For the text-containing cell, return its midpoint in [x, y] coordinate format. 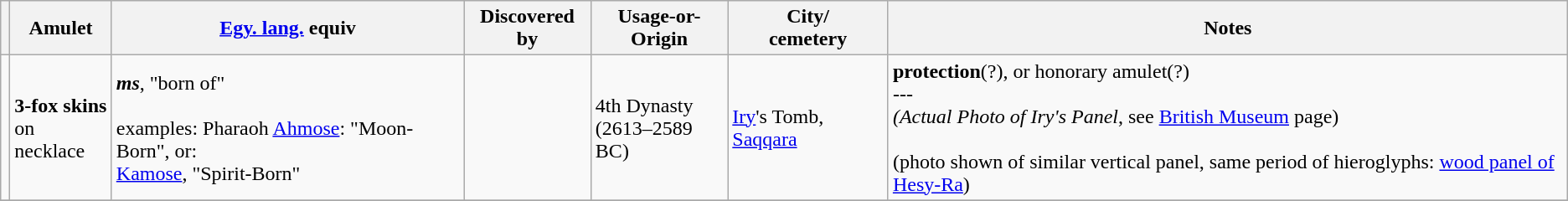
Egy. lang. equiv [287, 28]
Iry's Tomb, Saqqara [808, 127]
Discovered by [528, 28]
Amulet [60, 28]
Usage-or-Origin [658, 28]
ms, "born of"examples: Pharaoh Ahmose: "Moon-Born", or: Kamose, "Spirit-Born" [287, 127]
4th Dynasty(2613–2589 BC) [658, 127]
Notes [1228, 28]
3-fox skinson necklace [60, 127]
City/cemetery [808, 28]
